Provide the (X, Y) coordinate of the cell's center where the given text is located.  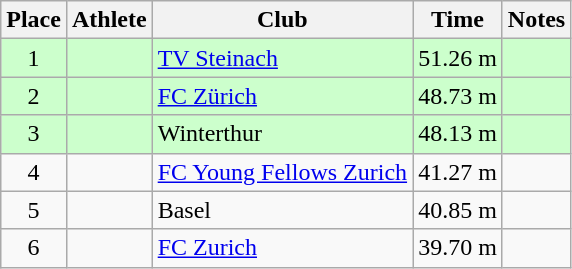
FC Zurich (282, 248)
6 (34, 248)
FC Zürich (282, 96)
39.70 m (458, 248)
Time (458, 20)
3 (34, 134)
Athlete (109, 20)
48.13 m (458, 134)
Notes (536, 20)
2 (34, 96)
Place (34, 20)
Club (282, 20)
40.85 m (458, 210)
4 (34, 172)
5 (34, 210)
TV Steinach (282, 58)
51.26 m (458, 58)
41.27 m (458, 172)
Winterthur (282, 134)
Basel (282, 210)
1 (34, 58)
48.73 m (458, 96)
FC Young Fellows Zurich (282, 172)
